Scan for the cell matching the given text and deliver its [X, Y] coordinate at center. 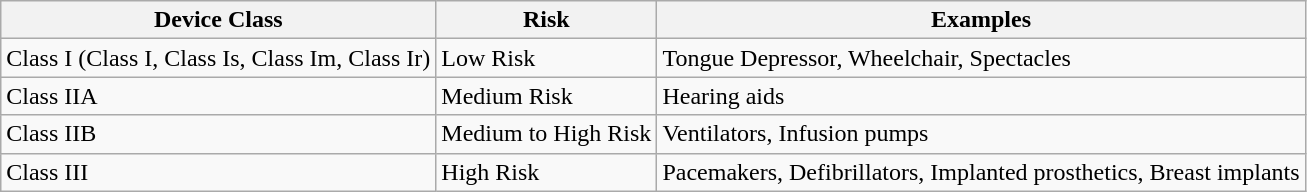
Class I (Class I, Class Is, Class Im, Class Ir) [218, 58]
High Risk [546, 172]
Pacemakers, Defibrillators, Implanted prosthetics, Breast implants [981, 172]
Class IIA [218, 96]
Device Class [218, 20]
Tongue Depressor, Wheelchair, Spectacles [981, 58]
Class III [218, 172]
Class IIB [218, 134]
Medium Risk [546, 96]
Hearing aids [981, 96]
Risk [546, 20]
Low Risk [546, 58]
Medium to High Risk [546, 134]
Ventilators, Infusion pumps [981, 134]
Examples [981, 20]
